Return the (x, y) coordinate for the center point of the cell that contains the specified text.  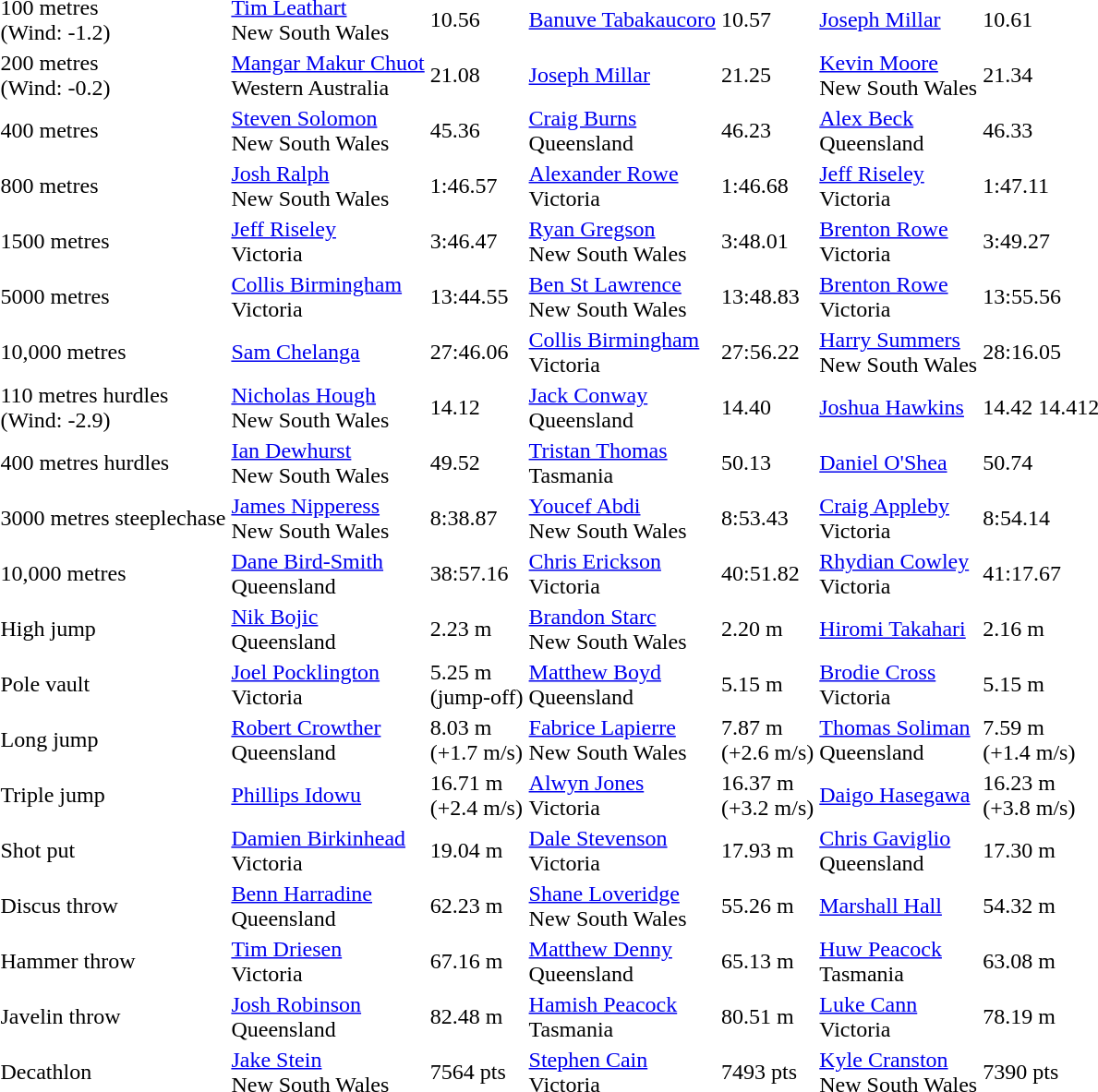
2.20 m (768, 630)
62.23 m (477, 906)
49.52 (477, 463)
Matthew DennyQueensland (622, 962)
13:48.83 (768, 297)
3:48.01 (768, 242)
1:46.68 (768, 186)
Marshall Hall (899, 906)
Mangar Makur ChuotWestern Australia (328, 76)
Alexander RoweVictoria (622, 186)
Craig ApplebyVictoria (899, 519)
7.87 m (+2.6 m/s) (768, 740)
Alex BeckQueensland (899, 131)
17.93 m (768, 851)
Youcef AbdiNew South Wales (622, 519)
Harry SummersNew South Wales (899, 353)
80.51 m (768, 1017)
Thomas SolimanQueensland (899, 740)
Chris GaviglioQueensland (899, 851)
65.13 m (768, 962)
Alwyn JonesVictoria (622, 796)
16.71 m (+2.4 m/s) (477, 796)
Fabrice LapierreNew South Wales (622, 740)
40:51.82 (768, 574)
Damien BirkinheadVictoria (328, 851)
Nicholas HoughNew South Wales (328, 408)
Huw PeacockTasmania (899, 962)
16.37 m (+3.2 m/s) (768, 796)
8:53.43 (768, 519)
Tim DriesenVictoria (328, 962)
Sam Chelanga (328, 353)
Josh RobinsonQueensland (328, 1017)
Joel PocklingtonVictoria (328, 685)
Joseph Millar (622, 76)
Phillips Idowu (328, 796)
1:46.57 (477, 186)
Robert CrowtherQueensland (328, 740)
Hamish PeacockTasmania (622, 1017)
Daigo Hasegawa (899, 796)
Craig BurnsQueensland (622, 131)
Josh RalphNew South Wales (328, 186)
82.48 m (477, 1017)
Nik BojicQueensland (328, 630)
14.40 (768, 408)
Matthew BoydQueensland (622, 685)
13:44.55 (477, 297)
Ryan GregsonNew South Wales (622, 242)
3:46.47 (477, 242)
Dale StevensonVictoria (622, 851)
Benn HarradineQueensland (328, 906)
Jack ConwayQueensland (622, 408)
45.36 (477, 131)
27:56.22 (768, 353)
Luke CannVictoria (899, 1017)
5.25 m(jump-off) (477, 685)
21.08 (477, 76)
Ian DewhurstNew South Wales (328, 463)
Daniel O'Shea (899, 463)
Brodie CrossVictoria (899, 685)
8.03 m (+1.7 m/s) (477, 740)
Joshua Hawkins (899, 408)
Chris EricksonVictoria (622, 574)
Rhydian CowleyVictoria (899, 574)
21.25 (768, 76)
55.26 m (768, 906)
James NipperessNew South Wales (328, 519)
19.04 m (477, 851)
Tristan ThomasTasmania (622, 463)
5.15 m (768, 685)
Brandon StarcNew South Wales (622, 630)
38:57.16 (477, 574)
46.23 (768, 131)
67.16 m (477, 962)
Kevin MooreNew South Wales (899, 76)
Ben St LawrenceNew South Wales (622, 297)
2.23 m (477, 630)
Dane Bird-SmithQueensland (328, 574)
8:38.87 (477, 519)
Hiromi Takahari (899, 630)
Shane LoveridgeNew South Wales (622, 906)
14.12 (477, 408)
50.13 (768, 463)
Steven SolomonNew South Wales (328, 131)
27:46.06 (477, 353)
